Provide the [X, Y] coordinate of the cell's center where the given text is located.  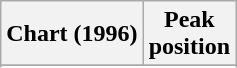
Chart (1996) [72, 34]
Peakposition [189, 34]
